Return [X, Y] of the center of cell containing provided text 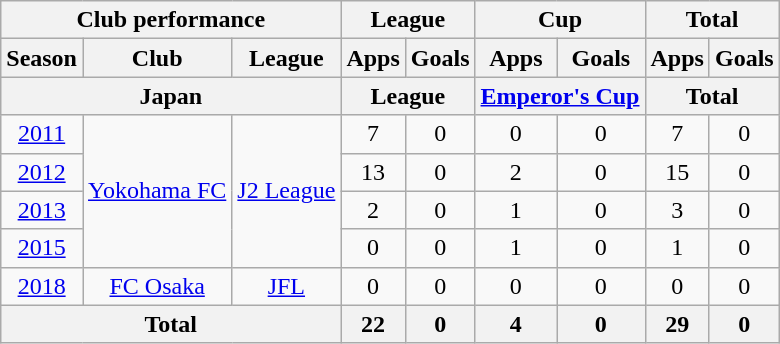
2012 [42, 172]
13 [373, 172]
Yokohama FC [156, 191]
2015 [42, 248]
2013 [42, 210]
15 [677, 172]
J2 League [286, 191]
Season [42, 58]
29 [677, 324]
Cup [560, 20]
2011 [42, 134]
Club [156, 58]
4 [516, 324]
Club performance [171, 20]
Japan [171, 96]
FC Osaka [156, 286]
22 [373, 324]
Emperor's Cup [560, 96]
2018 [42, 286]
3 [677, 210]
JFL [286, 286]
